Pinpoint the cell where the given text exists, returning its (X, Y) midpoint coordinate. 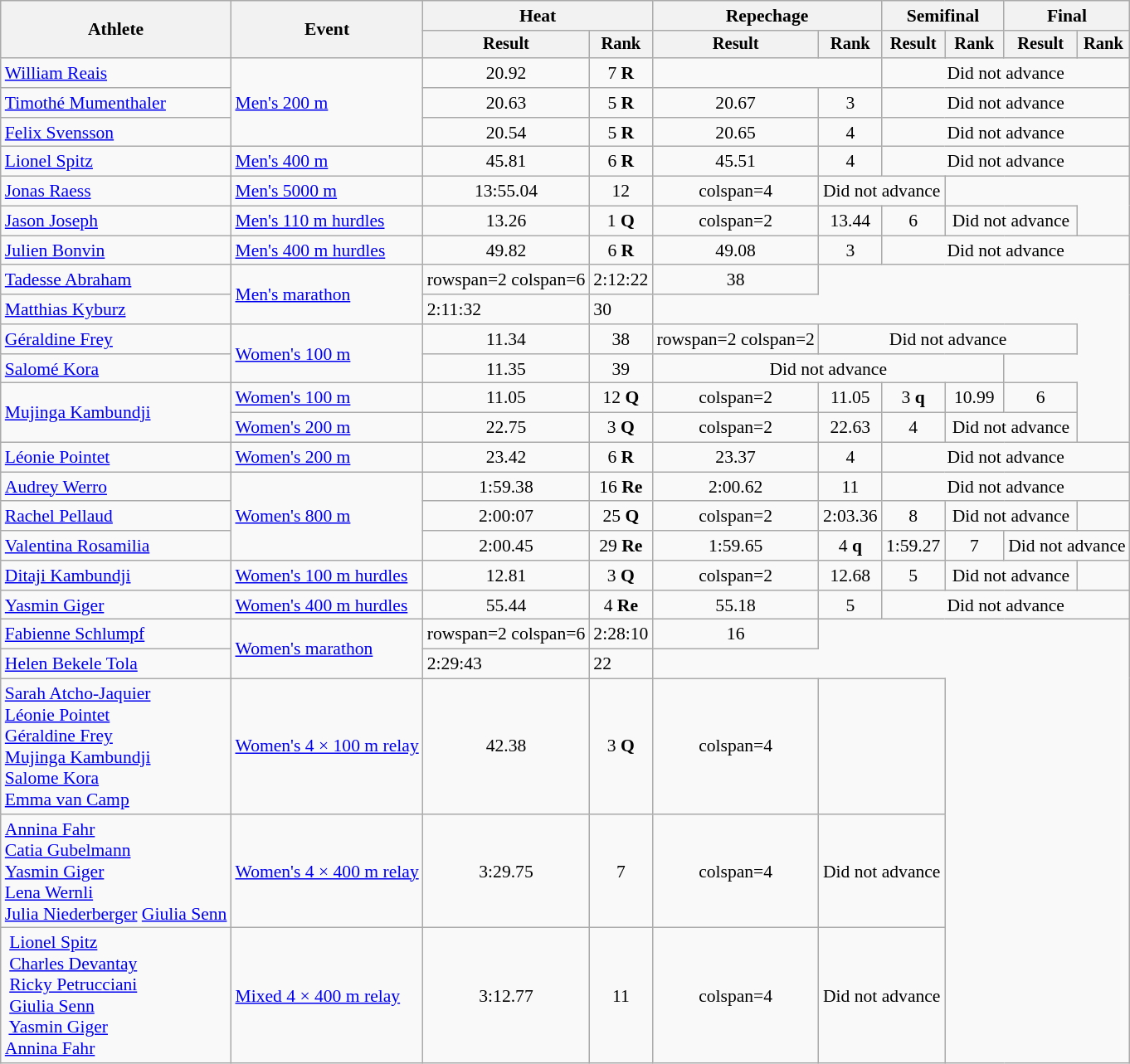
Géraldine Frey (116, 339)
1:59.38 (506, 487)
49.08 (735, 250)
30 (621, 309)
Rachel Pellaud (116, 517)
23.42 (506, 458)
20.65 (735, 133)
2:12:22 (621, 280)
Men's 200 m (327, 103)
Fabienne Schlumpf (116, 634)
Yasmin Giger (116, 605)
William Reais (116, 73)
Women's 400 m hurdles (327, 605)
23.37 (735, 458)
Final (1067, 16)
12.81 (506, 576)
Heat (538, 16)
Athlete (116, 30)
8 (913, 517)
13:55.04 (506, 192)
2:00.45 (506, 546)
rowspan=2 colspan=2 (735, 339)
Tadesse Abraham (116, 280)
29 Re (621, 546)
Men's 5000 m (327, 192)
2:28:10 (621, 634)
55.18 (735, 605)
1:59.65 (735, 546)
Sarah Atcho-JaquierLéonie PointetGéraldine FreyMujinga KambundjiSalome KoraEmma van Camp (116, 746)
20.67 (735, 103)
Matthias Kyburz (116, 309)
2:11:32 (506, 309)
2:00.62 (735, 487)
Semifinal (942, 16)
Felix Svensson (116, 133)
Jason Joseph (116, 221)
Repechage (767, 16)
42.38 (506, 746)
39 (621, 369)
55.44 (506, 605)
11.34 (506, 339)
45.81 (506, 162)
16 (735, 634)
25 Q (621, 517)
Women's marathon (327, 649)
Women's 4 × 100 m relay (327, 746)
4 Re (621, 605)
Men's marathon (327, 295)
Event (327, 30)
Audrey Werro (116, 487)
20.92 (506, 73)
Lionel Spitz (116, 162)
Valentina Rosamilia (116, 546)
2:03.36 (850, 517)
2:00:07 (506, 517)
13.26 (506, 221)
2:29:43 (506, 664)
16 Re (621, 487)
3:12.77 (506, 995)
Men's 400 m (327, 162)
Women's 4 × 400 m relay (327, 872)
Julien Bonvin (116, 250)
Mixed 4 × 400 m relay (327, 995)
Mujinga Kambundji (116, 413)
10.99 (974, 398)
Men's 400 m hurdles (327, 250)
20.54 (506, 133)
20.63 (506, 103)
3:29.75 (506, 872)
4 q (850, 546)
Women's 100 m hurdles (327, 576)
Annina FahrCatia GubelmannYasmin GigerLena WernliJulia Niederberger Giulia Senn (116, 872)
45.51 (735, 162)
22.75 (506, 428)
7 R (621, 73)
1 Q (621, 221)
Lionel Spitz Charles Devantay Ricky Petrucciani Giulia Senn Yasmin GigerAnnina Fahr (116, 995)
Women's 800 m (327, 516)
1:59.27 (913, 546)
Men's 110 m hurdles (327, 221)
Salomé Kora (116, 369)
Timothé Mumenthaler (116, 103)
Helen Bekele Tola (116, 664)
12 (621, 192)
22 (621, 664)
22.63 (850, 428)
Jonas Raess (116, 192)
3 q (913, 398)
12 Q (621, 398)
Léonie Pointet (116, 458)
13.44 (850, 221)
Ditaji Kambundji (116, 576)
12.68 (850, 576)
11.35 (506, 369)
49.82 (506, 250)
